Return (X, Y) of the center of cell containing provided text 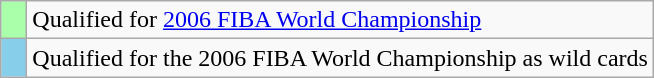
Qualified for 2006 FIBA World Championship (340, 20)
Qualified for the 2006 FIBA World Championship as wild cards (340, 58)
